Return the [X, Y] coordinate for the center point of the cell that contains the specified text.  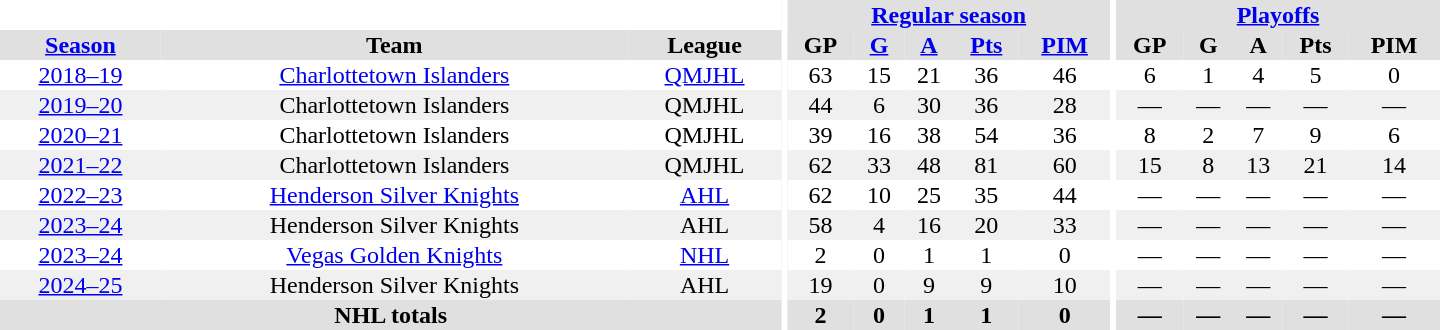
20 [986, 225]
63 [820, 75]
NHL [705, 255]
2022–23 [80, 195]
25 [929, 195]
38 [929, 135]
7 [1258, 135]
81 [986, 165]
28 [1065, 105]
Season [80, 45]
Vegas Golden Knights [394, 255]
30 [929, 105]
39 [820, 135]
League [705, 45]
Team [394, 45]
2020–21 [80, 135]
35 [986, 195]
2024–25 [80, 285]
2021–22 [80, 165]
48 [929, 165]
60 [1065, 165]
Regular season [949, 15]
5 [1316, 75]
58 [820, 225]
13 [1258, 165]
19 [820, 285]
2019–20 [80, 105]
54 [986, 135]
Playoffs [1278, 15]
14 [1394, 165]
NHL totals [390, 315]
2018–19 [80, 75]
46 [1065, 75]
